Pinpoint the cell where the given text exists, returning its [x, y] midpoint coordinate. 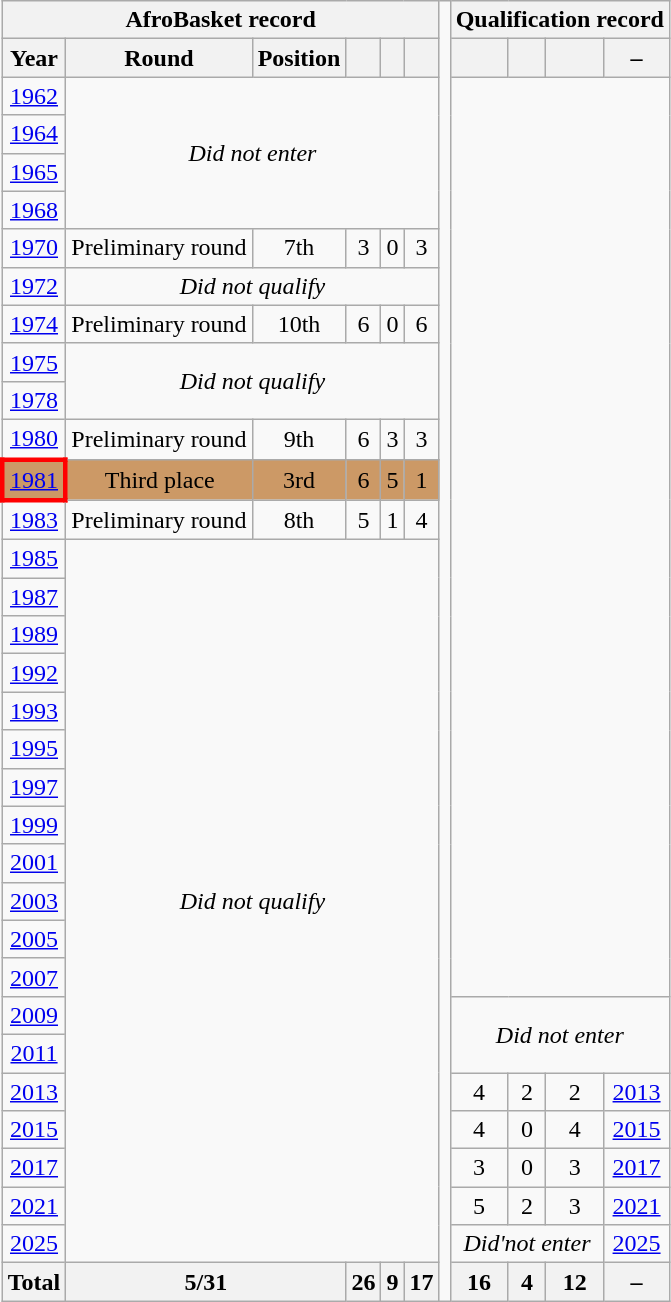
2007 [34, 977]
1983 [34, 520]
Qualification record [560, 20]
Position [299, 58]
Did'not enter [527, 1244]
1985 [34, 559]
1993 [34, 711]
17 [422, 1282]
1962 [34, 96]
2005 [34, 939]
1992 [34, 673]
9 [392, 1282]
8th [299, 520]
1970 [34, 248]
2011 [34, 1053]
3rd [299, 480]
1965 [34, 172]
1997 [34, 787]
1981 [34, 480]
1995 [34, 749]
1968 [34, 210]
16 [479, 1282]
1989 [34, 635]
9th [299, 439]
12 [575, 1282]
1974 [34, 324]
Year [34, 58]
1987 [34, 597]
1972 [34, 286]
10th [299, 324]
5/31 [206, 1282]
1978 [34, 400]
Third place [159, 480]
2001 [34, 863]
Total [34, 1282]
Round [159, 58]
AfroBasket record [220, 20]
2009 [34, 1015]
1964 [34, 134]
1999 [34, 825]
1975 [34, 362]
1980 [34, 439]
2003 [34, 901]
7th [299, 248]
26 [364, 1282]
